Extract the (x, y) coordinate from the center of the cell holding the provided text.  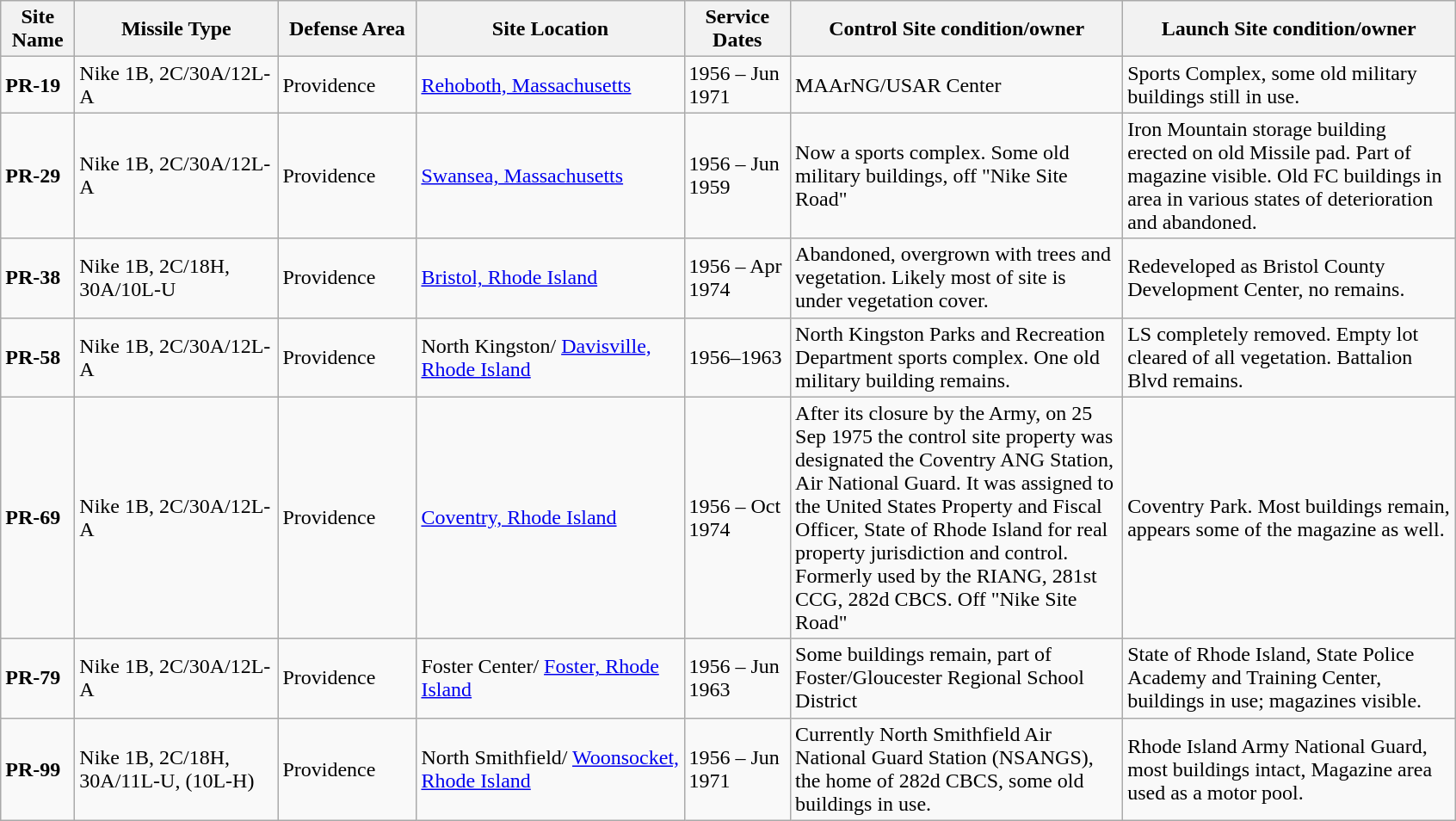
Foster Center/ Foster, Rhode Island (551, 678)
Coventry Park. Most buildings remain, appears some of the magazine as well. (1289, 518)
PR-19 (38, 84)
North Kingston/ Davisville, Rhode Island (551, 357)
Coventry, Rhode Island (551, 518)
Bristol, Rhode Island (551, 278)
PR-29 (38, 176)
Rehoboth, Massachusetts (551, 84)
Nike 1B, 2C/18H, 30A/11L-U, (10L-H) (176, 769)
MAArNG/USAR Center (957, 84)
PR-69 (38, 518)
Service Dates (737, 29)
Abandoned, overgrown with trees and vegetation. Likely most of site is under vegetation cover. (957, 278)
North Kingston Parks and Recreation Department sports complex. One old military building remains. (957, 357)
1956–1963 (737, 357)
Redeveloped as Bristol County Development Center, no remains. (1289, 278)
Missile Type (176, 29)
Nike 1B, 2C/18H, 30A/10L-U (176, 278)
Swansea, Massachusetts (551, 176)
Some buildings remain, part of Foster/Gloucester Regional School District (957, 678)
Now a sports complex. Some old military buildings, off "Nike Site Road" (957, 176)
Launch Site condition/owner (1289, 29)
North Smithfield/ Woonsocket, Rhode Island (551, 769)
Defense Area (348, 29)
1956 – Oct 1974 (737, 518)
Sports Complex, some old military buildings still in use. (1289, 84)
Rhode Island Army National Guard, most buildings intact, Magazine area used as a motor pool. (1289, 769)
Site Location (551, 29)
1956 – Apr 1974 (737, 278)
LS completely removed. Empty lot cleared of all vegetation. Battalion Blvd remains. (1289, 357)
PR-58 (38, 357)
PR-38 (38, 278)
PR-99 (38, 769)
Site Name (38, 29)
1956 – Jun 1963 (737, 678)
Currently North Smithfield Air National Guard Station (NSANGS), the home of 282d CBCS, some old buildings in use. (957, 769)
State of Rhode Island, State Police Academy and Training Center, buildings in use; magazines visible. (1289, 678)
1956 – Jun 1959 (737, 176)
Control Site condition/owner (957, 29)
PR-79 (38, 678)
